For the text-containing cell, return its midpoint in [x, y] coordinate format. 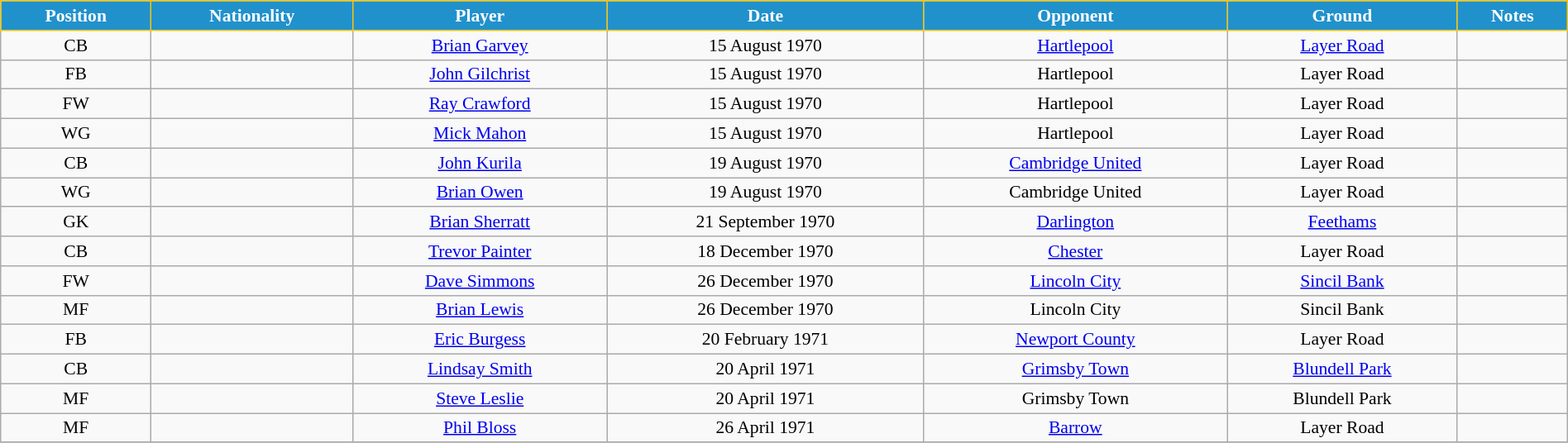
Chester [1075, 251]
Opponent [1075, 16]
Brian Lewis [480, 310]
20 February 1971 [766, 340]
21 September 1970 [766, 222]
John Gilchrist [480, 74]
Player [480, 16]
Feethams [1343, 222]
Position [76, 16]
Brian Owen [480, 193]
Nationality [252, 16]
John Kurila [480, 163]
GK [76, 222]
Ground [1343, 16]
26 April 1971 [766, 428]
Darlington [1075, 222]
Barrow [1075, 428]
18 December 1970 [766, 251]
Eric Burgess [480, 340]
Phil Bloss [480, 428]
Brian Garvey [480, 45]
Notes [1512, 16]
Steve Leslie [480, 398]
Newport County [1075, 340]
Ray Crawford [480, 104]
Date [766, 16]
Trevor Painter [480, 251]
Brian Sherratt [480, 222]
Lindsay Smith [480, 369]
Mick Mahon [480, 134]
Dave Simmons [480, 281]
